For the text-containing cell, return its midpoint in [x, y] coordinate format. 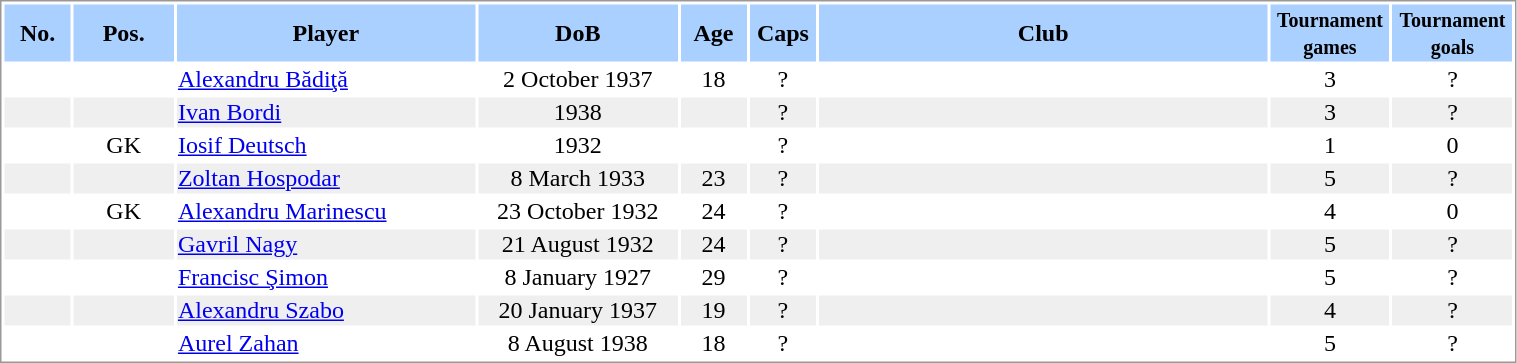
23 [713, 179]
Alexandru Marinescu [326, 211]
2 October 1937 [578, 79]
Francisc Şimon [326, 277]
Gavril Nagy [326, 245]
23 October 1932 [578, 211]
Aurel Zahan [326, 343]
21 August 1932 [578, 245]
Alexandru Bădiţă [326, 79]
DoB [578, 32]
8 August 1938 [578, 343]
29 [713, 277]
Player [326, 32]
1932 [578, 145]
8 March 1933 [578, 179]
Pos. [124, 32]
Tournamentgoals [1453, 32]
20 January 1937 [578, 311]
Tournamentgames [1330, 32]
Zoltan Hospodar [326, 179]
1938 [578, 113]
Ivan Bordi [326, 113]
No. [37, 32]
1 [1330, 145]
Club [1043, 32]
Iosif Deutsch [326, 145]
Caps [783, 32]
19 [713, 311]
Alexandru Szabo [326, 311]
8 January 1927 [578, 277]
Age [713, 32]
